Return (X, Y) of the center of cell containing provided text 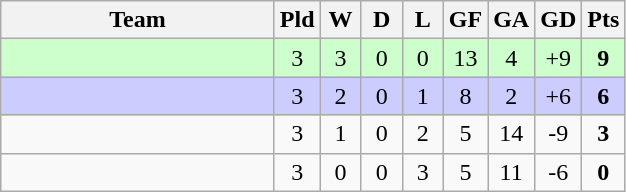
+6 (558, 96)
L (422, 20)
4 (512, 58)
-6 (558, 172)
Team (138, 20)
Pld (297, 20)
9 (604, 58)
14 (512, 134)
6 (604, 96)
-9 (558, 134)
GD (558, 20)
D (382, 20)
GF (465, 20)
W (340, 20)
13 (465, 58)
GA (512, 20)
11 (512, 172)
8 (465, 96)
Pts (604, 20)
+9 (558, 58)
